Locate the cell with the specified text and output its (X, Y) center coordinate. 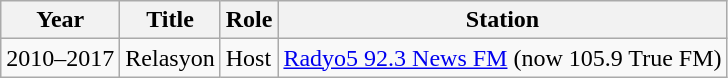
Role (249, 20)
Station (502, 20)
Radyo5 92.3 News FM (now 105.9 True FM) (502, 58)
Year (60, 20)
Relasyon (170, 58)
Title (170, 20)
Host (249, 58)
2010–2017 (60, 58)
